Identify which cell holds the provided text, then report its (x, y) central coordinate. 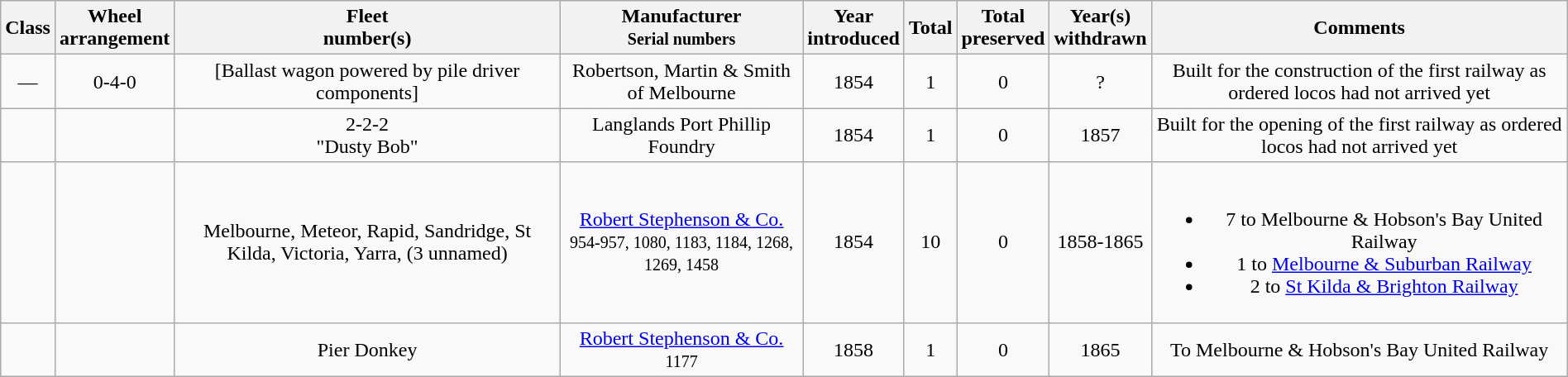
Wheelarrangement (114, 28)
1857 (1100, 136)
ManufacturerSerial numbers (681, 28)
Robert Stephenson & Co.954-957, 1080, 1183, 1184, 1268, 1269, 1458 (681, 242)
1865 (1100, 349)
Melbourne, Meteor, Rapid, Sandridge, St Kilda, Victoria, Yarra, (3 unnamed) (367, 242)
[Ballast wagon powered by pile driver components] (367, 81)
To Melbourne & Hobson's Bay United Railway (1360, 349)
Robertson, Martin & Smith of Melbourne (681, 81)
Yearintroduced (853, 28)
Totalpreserved (1003, 28)
Comments (1360, 28)
Total (930, 28)
Pier Donkey (367, 349)
7 to Melbourne & Hobson's Bay United Railway1 to Melbourne & Suburban Railway2 to St Kilda & Brighton Railway (1360, 242)
Robert Stephenson & Co.1177 (681, 349)
1858 (853, 349)
— (28, 81)
1858-1865 (1100, 242)
2-2-2"Dusty Bob" (367, 136)
Fleetnumber(s) (367, 28)
Langlands Port Phillip Foundry (681, 136)
Class (28, 28)
Year(s)withdrawn (1100, 28)
10 (930, 242)
? (1100, 81)
0-4-0 (114, 81)
Built for the opening of the first railway as ordered locos had not arrived yet (1360, 136)
Built for the construction of the first railway as ordered locos had not arrived yet (1360, 81)
